From the cell containing the given text, extract its center point as [X, Y] coordinate. 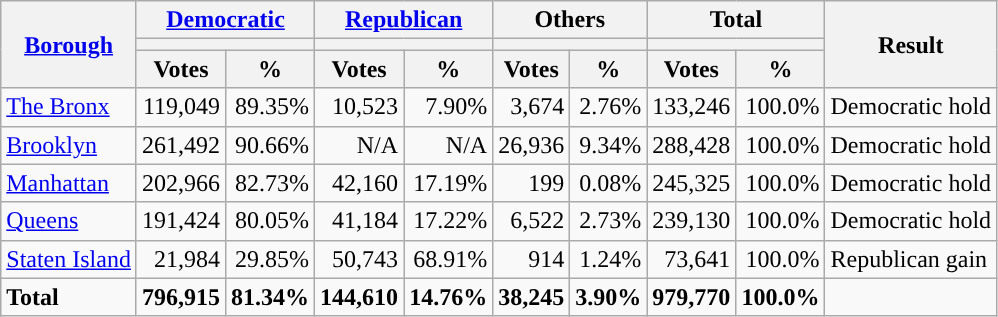
38,245 [532, 297]
245,325 [692, 183]
191,424 [180, 221]
42,160 [360, 183]
81.34% [270, 297]
Manhattan [69, 183]
7.90% [448, 107]
Republican gain [911, 259]
Staten Island [69, 259]
80.05% [270, 221]
82.73% [270, 183]
796,915 [180, 297]
914 [532, 259]
The Bronx [69, 107]
3,674 [532, 107]
3.90% [608, 297]
50,743 [360, 259]
10,523 [360, 107]
73,641 [692, 259]
Queens [69, 221]
119,049 [180, 107]
133,246 [692, 107]
90.66% [270, 145]
288,428 [692, 145]
Others [570, 20]
144,610 [360, 297]
1.24% [608, 259]
979,770 [692, 297]
199 [532, 183]
21,984 [180, 259]
68.91% [448, 259]
Result [911, 44]
2.76% [608, 107]
Brooklyn [69, 145]
202,966 [180, 183]
17.19% [448, 183]
239,130 [692, 221]
261,492 [180, 145]
Republican [404, 20]
14.76% [448, 297]
17.22% [448, 221]
Borough [69, 44]
41,184 [360, 221]
2.73% [608, 221]
6,522 [532, 221]
26,936 [532, 145]
9.34% [608, 145]
29.85% [270, 259]
Democratic [225, 20]
89.35% [270, 107]
0.08% [608, 183]
